Return the [x, y] coordinate for the center point of the cell that contains the specified text.  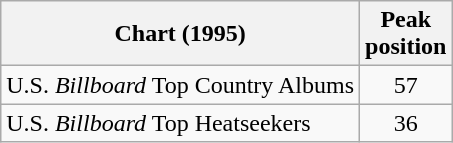
Chart (1995) [180, 34]
Peakposition [406, 34]
U.S. Billboard Top Heatseekers [180, 123]
U.S. Billboard Top Country Albums [180, 85]
36 [406, 123]
57 [406, 85]
